From the cell containing the given text, extract its center point as (x, y) coordinate. 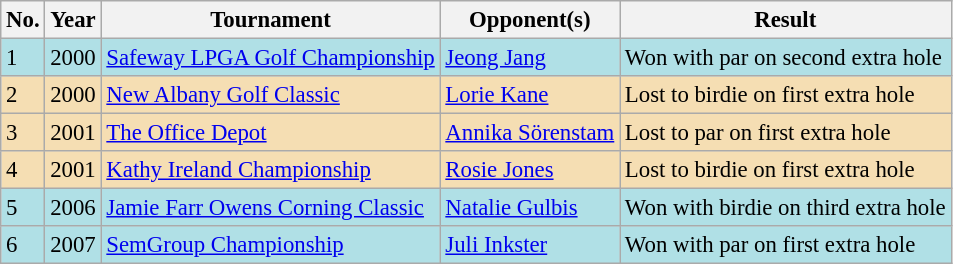
The Office Depot (270, 133)
Natalie Gulbis (530, 208)
Kathy Ireland Championship (270, 170)
2 (23, 95)
1 (23, 58)
SemGroup Championship (270, 245)
Jeong Jang (530, 58)
Rosie Jones (530, 170)
Safeway LPGA Golf Championship (270, 58)
No. (23, 20)
Annika Sörenstam (530, 133)
Result (786, 20)
5 (23, 208)
Year (73, 20)
3 (23, 133)
Juli Inkster (530, 245)
Won with birdie on third extra hole (786, 208)
6 (23, 245)
Tournament (270, 20)
2007 (73, 245)
2006 (73, 208)
Lost to par on first extra hole (786, 133)
4 (23, 170)
New Albany Golf Classic (270, 95)
Opponent(s) (530, 20)
Lorie Kane (530, 95)
Won with par on first extra hole (786, 245)
Won with par on second extra hole (786, 58)
Jamie Farr Owens Corning Classic (270, 208)
